Determine the [x, y] coordinate at the center of the cell enclosing the given text.  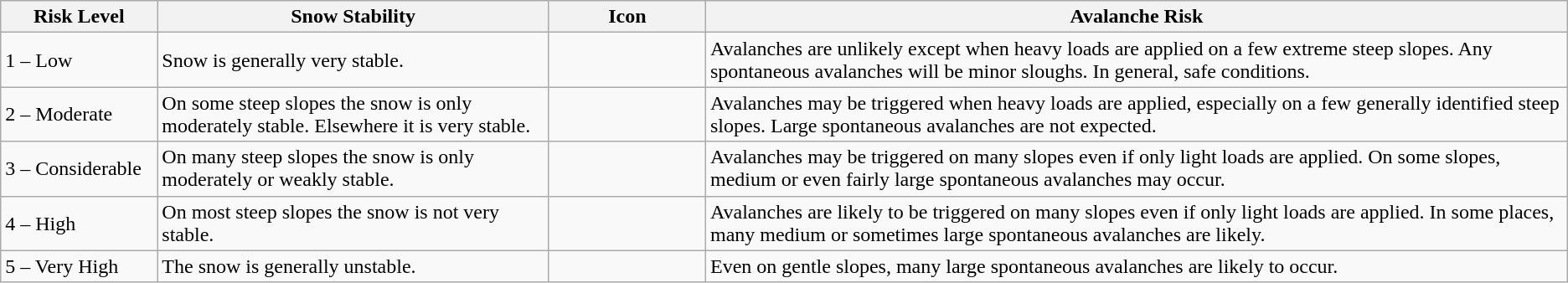
5 – Very High [79, 266]
Even on gentle slopes, many large spontaneous avalanches are likely to occur. [1136, 266]
Icon [627, 17]
Risk Level [79, 17]
On most steep slopes the snow is not very stable. [353, 223]
Snow Stability [353, 17]
3 – Considerable [79, 169]
On some steep slopes the snow is only moderately stable. Elsewhere it is very stable. [353, 114]
Snow is generally very stable. [353, 60]
On many steep slopes the snow is only moderately or weakly stable. [353, 169]
2 – Moderate [79, 114]
4 – High [79, 223]
1 – Low [79, 60]
Avalanche Risk [1136, 17]
The snow is generally unstable. [353, 266]
